Locate the cell with the specified text and output its (X, Y) center coordinate. 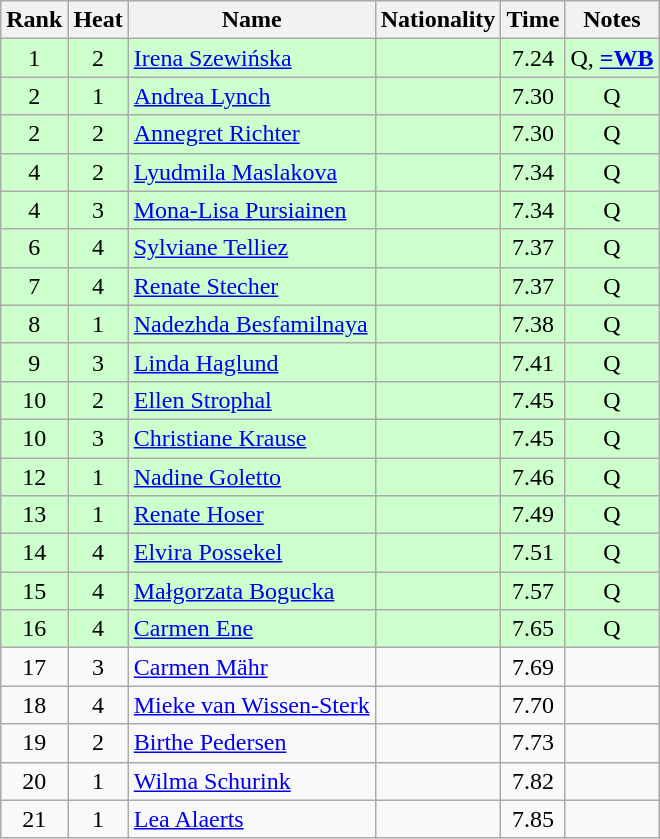
20 (34, 781)
13 (34, 515)
7.24 (533, 58)
Mieke van Wissen-Sterk (252, 705)
Heat (98, 20)
Carmen Mähr (252, 667)
Q, =WB (612, 58)
7.49 (533, 515)
Andrea Lynch (252, 96)
7.85 (533, 819)
Mona-Lisa Pursiainen (252, 210)
Ellen Strophal (252, 400)
Annegret Richter (252, 134)
Nadine Goletto (252, 477)
Sylviane Telliez (252, 248)
Nationality (438, 20)
Renate Stecher (252, 286)
Małgorzata Bogucka (252, 591)
Irena Szewińska (252, 58)
16 (34, 629)
Birthe Pedersen (252, 743)
7.57 (533, 591)
7 (34, 286)
18 (34, 705)
Name (252, 20)
Christiane Krause (252, 438)
Carmen Ene (252, 629)
17 (34, 667)
Notes (612, 20)
7.41 (533, 362)
7.70 (533, 705)
7.65 (533, 629)
7.73 (533, 743)
Wilma Schurink (252, 781)
6 (34, 248)
14 (34, 553)
Nadezhda Besfamilnaya (252, 324)
7.38 (533, 324)
7.51 (533, 553)
Time (533, 20)
19 (34, 743)
Elvira Possekel (252, 553)
21 (34, 819)
Lea Alaerts (252, 819)
12 (34, 477)
9 (34, 362)
Rank (34, 20)
7.46 (533, 477)
8 (34, 324)
7.69 (533, 667)
Lyudmila Maslakova (252, 172)
15 (34, 591)
Renate Hoser (252, 515)
7.82 (533, 781)
Linda Haglund (252, 362)
